Scan for the cell matching the given text and deliver its (X, Y) coordinate at center. 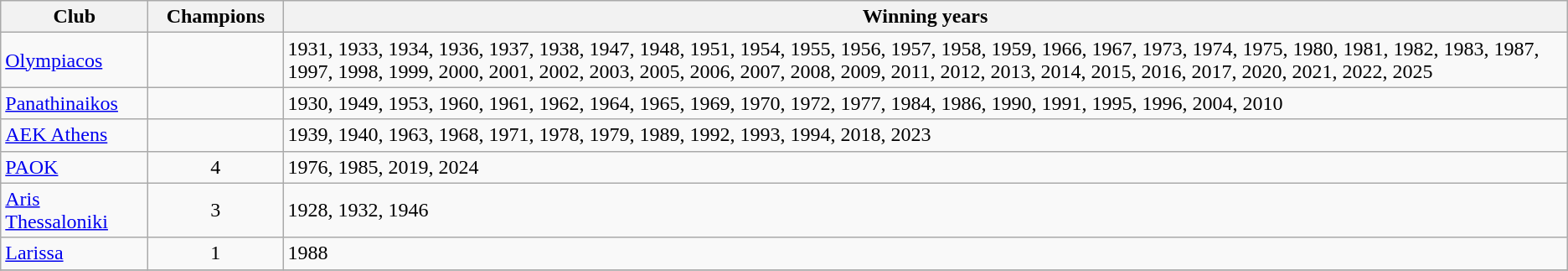
Olympiacos (75, 60)
Winning years (925, 17)
1928, 1932, 1946 (925, 210)
Club (75, 17)
Larissa (75, 253)
AEK Athens (75, 135)
1939, 1940, 1963, 1968, 1971, 1978, 1979, 1989, 1992, 1993, 1994, 2018, 2023 (925, 135)
1 (216, 253)
Champions (216, 17)
Aris Thessaloniki (75, 210)
Panathinaikos (75, 103)
1988 (925, 253)
3 (216, 210)
1976, 1985, 2019, 2024 (925, 167)
PAOK (75, 167)
4 (216, 167)
1930, 1949, 1953, 1960, 1961, 1962, 1964, 1965, 1969, 1970, 1972, 1977, 1984, 1986, 1990, 1991, 1995, 1996, 2004, 2010 (925, 103)
